Search for the cell housing the specified text and yield its [X, Y] center coordinate. 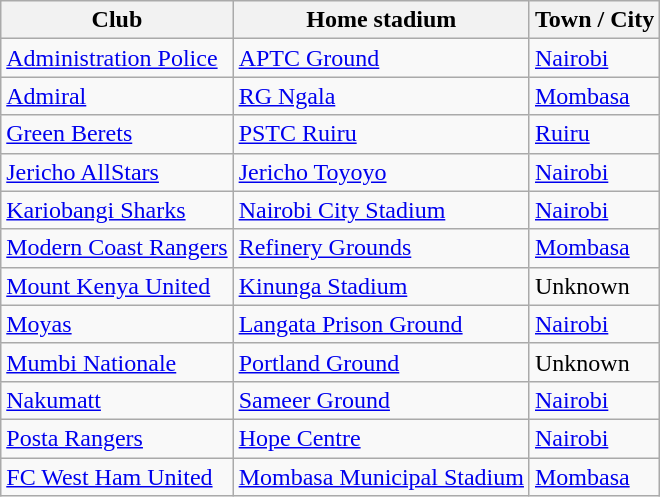
Modern Coast Rangers [117, 248]
Green Berets [117, 134]
Club [117, 20]
Town / City [594, 20]
Mombasa Municipal Stadium [381, 477]
Moyas [117, 324]
Mumbi Nationale [117, 362]
Hope Centre [381, 438]
Sameer Ground [381, 400]
Nairobi City Stadium [381, 210]
Nakumatt [117, 400]
Kinunga Stadium [381, 286]
Posta Rangers [117, 438]
Admiral [117, 96]
Home stadium [381, 20]
APTC Ground [381, 58]
PSTC Ruiru [381, 134]
Portland Ground [381, 362]
Refinery Grounds [381, 248]
Langata Prison Ground [381, 324]
FC West Ham United [117, 477]
Jericho Toyoyo [381, 172]
Ruiru [594, 134]
Mount Kenya United [117, 286]
Jericho AllStars [117, 172]
Administration Police [117, 58]
RG Ngala [381, 96]
Kariobangi Sharks [117, 210]
